Extract the (x, y) coordinate from the center of the cell holding the provided text.  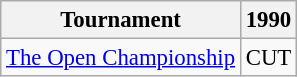
CUT (268, 58)
1990 (268, 20)
The Open Championship (121, 58)
Tournament (121, 20)
